Capture the cell that displays the provided text and extract its (x, y) central coordinate. 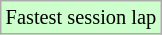
Fastest session lap (81, 17)
